Provide the (x, y) coordinate of the cell's center where the given text is located.  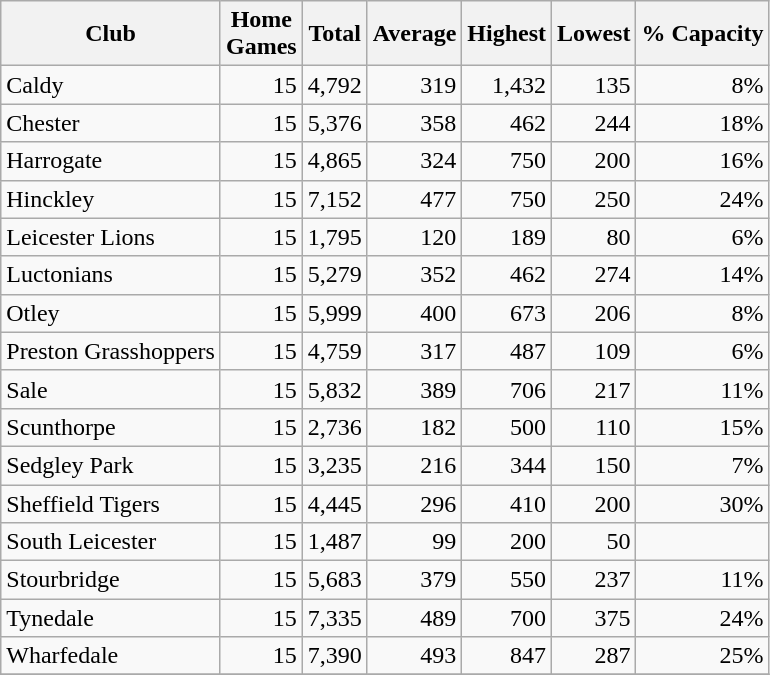
4,792 (334, 85)
706 (507, 389)
206 (594, 313)
287 (594, 656)
Otley (111, 313)
120 (414, 237)
15% (702, 427)
477 (414, 199)
487 (507, 351)
217 (594, 389)
Sedgley Park (111, 465)
5,832 (334, 389)
Wharfedale (111, 656)
150 (594, 465)
7,390 (334, 656)
324 (414, 161)
2,736 (334, 427)
Chester (111, 123)
550 (507, 580)
Lowest (594, 34)
% Capacity (702, 34)
Total (334, 34)
Average (414, 34)
358 (414, 123)
493 (414, 656)
319 (414, 85)
5,683 (334, 580)
135 (594, 85)
Club (111, 34)
18% (702, 123)
Leicester Lions (111, 237)
182 (414, 427)
14% (702, 275)
Preston Grasshoppers (111, 351)
400 (414, 313)
16% (702, 161)
Caldy (111, 85)
274 (594, 275)
410 (507, 503)
7% (702, 465)
HomeGames (261, 34)
7,335 (334, 618)
250 (594, 199)
237 (594, 580)
673 (507, 313)
Sale (111, 389)
4,445 (334, 503)
99 (414, 542)
489 (414, 618)
109 (594, 351)
Scunthorpe (111, 427)
Stourbridge (111, 580)
389 (414, 389)
1,795 (334, 237)
80 (594, 237)
3,235 (334, 465)
Sheffield Tigers (111, 503)
Highest (507, 34)
5,279 (334, 275)
352 (414, 275)
500 (507, 427)
1,487 (334, 542)
4,759 (334, 351)
50 (594, 542)
Luctonians (111, 275)
216 (414, 465)
1,432 (507, 85)
5,999 (334, 313)
189 (507, 237)
Harrogate (111, 161)
5,376 (334, 123)
4,865 (334, 161)
847 (507, 656)
South Leicester (111, 542)
317 (414, 351)
344 (507, 465)
Hinckley (111, 199)
375 (594, 618)
30% (702, 503)
Tynedale (111, 618)
110 (594, 427)
7,152 (334, 199)
25% (702, 656)
244 (594, 123)
296 (414, 503)
379 (414, 580)
700 (507, 618)
